Determine the (x, y) coordinate at the center of the cell enclosing the given text.  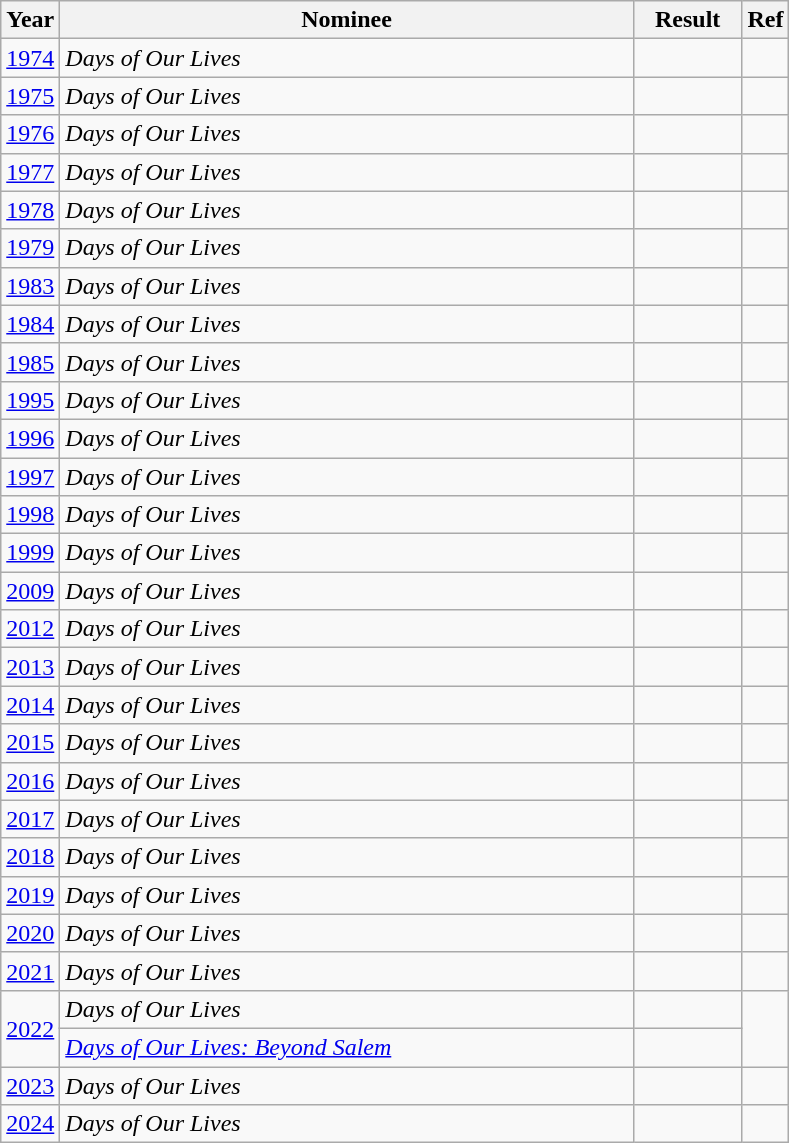
1979 (30, 248)
1997 (30, 477)
Result (688, 20)
1974 (30, 58)
2019 (30, 895)
1976 (30, 134)
1984 (30, 324)
1999 (30, 553)
Ref (766, 20)
Days of Our Lives: Beyond Salem (347, 1047)
2024 (30, 1124)
1977 (30, 172)
1998 (30, 515)
1996 (30, 438)
2009 (30, 591)
2013 (30, 667)
2021 (30, 971)
2018 (30, 857)
1975 (30, 96)
1995 (30, 400)
1985 (30, 362)
2014 (30, 705)
2015 (30, 743)
2016 (30, 781)
2020 (30, 933)
2023 (30, 1085)
1983 (30, 286)
Year (30, 20)
2012 (30, 629)
2022 (30, 1028)
Nominee (347, 20)
1978 (30, 210)
2017 (30, 819)
